Return the (x, y) coordinate for the center point of the cell that contains the specified text.  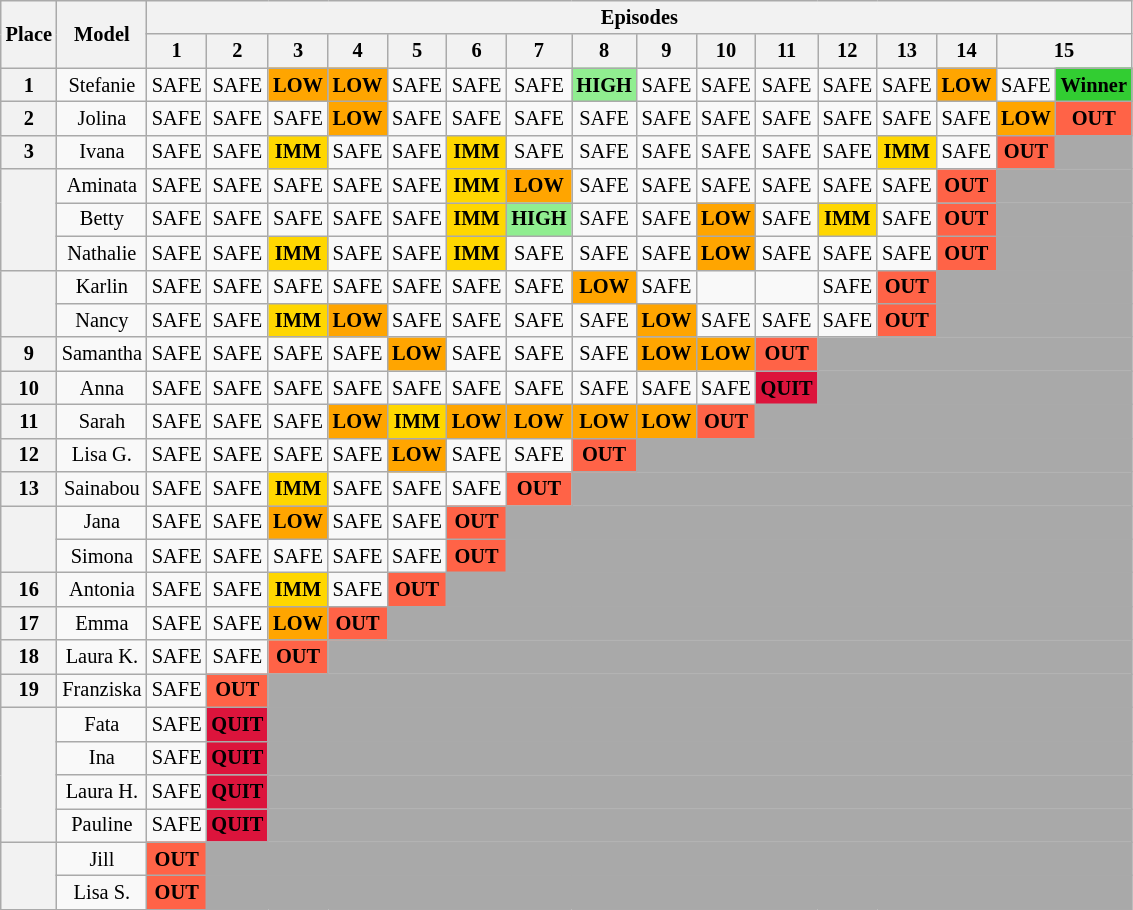
14 (967, 51)
7 (538, 51)
Place (29, 34)
Sarah (102, 421)
Stefanie (102, 85)
8 (604, 51)
Nancy (102, 320)
Lisa G. (102, 455)
19 (29, 690)
Winner (1094, 85)
Lisa S. (102, 892)
Pauline (102, 825)
6 (477, 51)
15 (1064, 51)
Jill (102, 859)
Laura H. (102, 791)
18 (29, 657)
Ina (102, 758)
Anna (102, 388)
Nathalie (102, 253)
Jana (102, 522)
Fata (102, 724)
Antonia (102, 589)
Jolina (102, 118)
Franziska (102, 690)
Emma (102, 623)
Sainabou (102, 489)
Episodes (640, 17)
5 (417, 51)
Aminata (102, 186)
4 (358, 51)
Betty (102, 219)
17 (29, 623)
Samantha (102, 354)
Model (102, 34)
Karlin (102, 287)
Simona (102, 556)
Laura K. (102, 657)
16 (29, 589)
Ivana (102, 152)
